Locate the cell with the specified text and output its (X, Y) center coordinate. 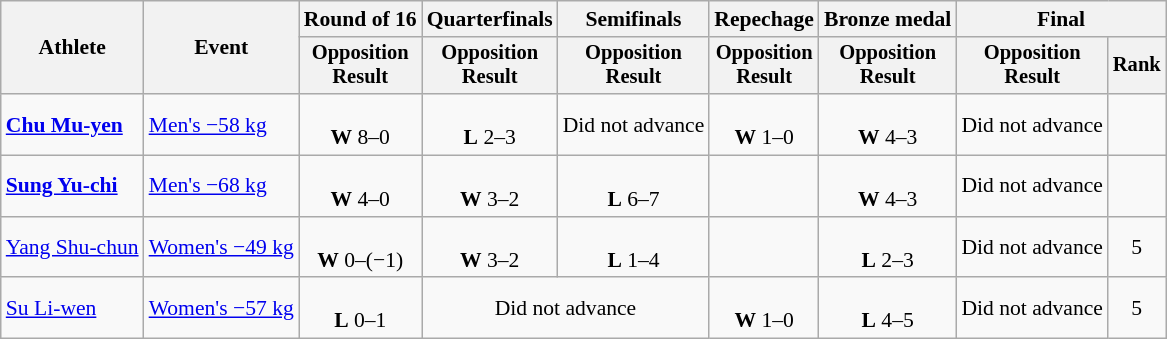
Final (1060, 19)
Women's −49 kg (222, 248)
Sung Yu-chi (72, 186)
Athlete (72, 48)
Men's −58 kg (222, 124)
Event (222, 48)
Repechage (764, 19)
W 8–0 (360, 124)
Su Li-wen (72, 308)
Round of 16 (360, 19)
W 4–0 (360, 186)
Yang Shu-chun (72, 248)
L 0–1 (360, 308)
L 1–4 (634, 248)
Rank (1137, 66)
Women's −57 kg (222, 308)
Semifinals (634, 19)
L 4–5 (888, 308)
L 6–7 (634, 186)
W 0–(−1) (360, 248)
Men's −68 kg (222, 186)
Chu Mu-yen (72, 124)
Quarterfinals (490, 19)
Bronze medal (888, 19)
